Find where the given text appears and provide that cell's center as (x, y) coordinate. 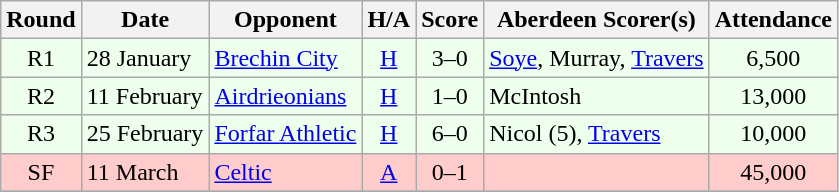
Celtic (286, 172)
H/A (389, 20)
0–1 (450, 172)
McIntosh (596, 96)
13,000 (773, 96)
R2 (41, 96)
11 February (145, 96)
Brechin City (286, 58)
Forfar Athletic (286, 134)
Score (450, 20)
R1 (41, 58)
11 March (145, 172)
25 February (145, 134)
Round (41, 20)
Soye, Murray, Travers (596, 58)
A (389, 172)
1–0 (450, 96)
3–0 (450, 58)
6–0 (450, 134)
28 January (145, 58)
45,000 (773, 172)
Airdrieonians (286, 96)
6,500 (773, 58)
10,000 (773, 134)
Nicol (5), Travers (596, 134)
Attendance (773, 20)
Opponent (286, 20)
R3 (41, 134)
Aberdeen Scorer(s) (596, 20)
SF (41, 172)
Date (145, 20)
